Scan for the cell matching the given text and deliver its [X, Y] coordinate at center. 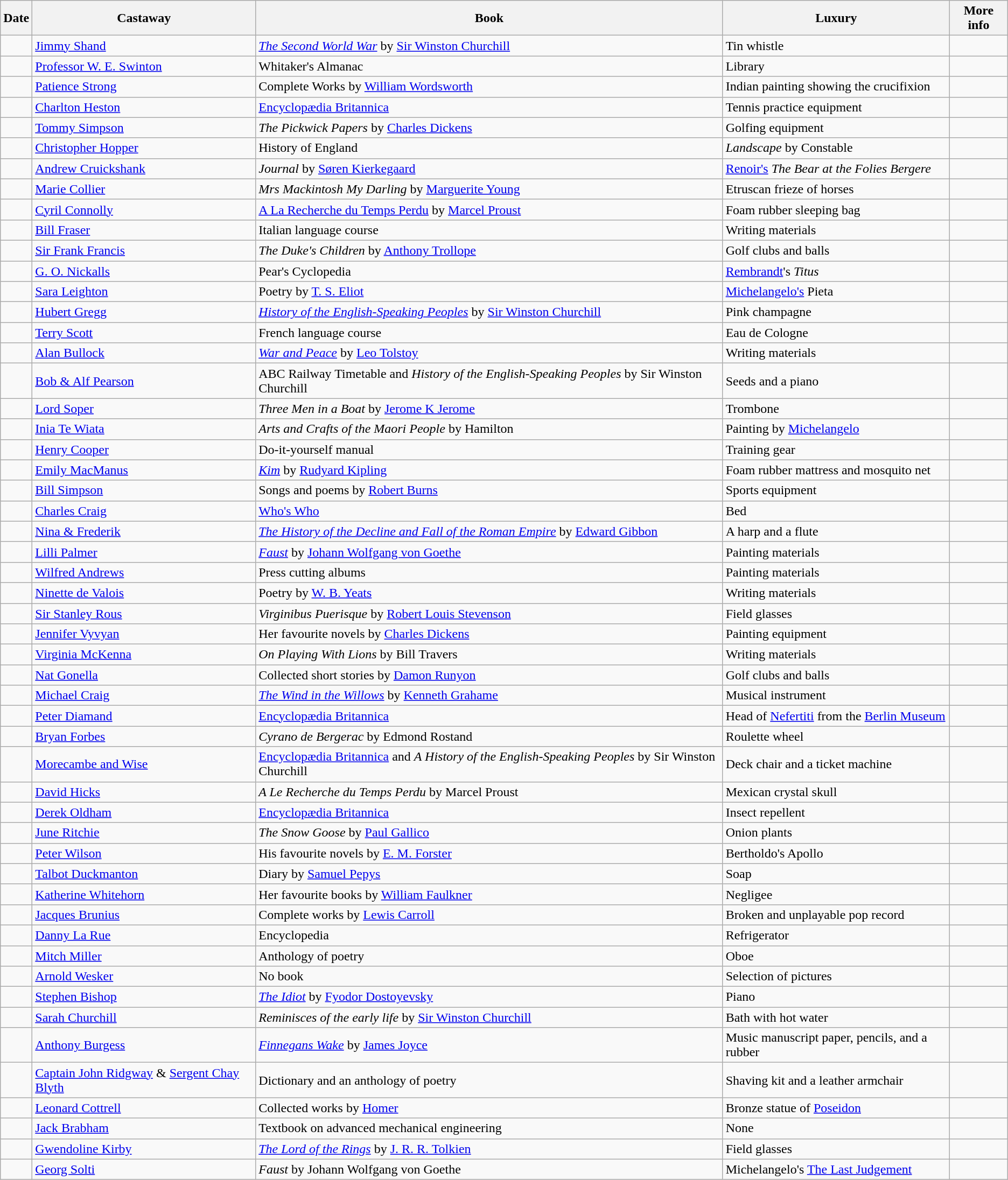
Michelangelo's The Last Judgement [836, 1169]
Patience Strong [144, 87]
Her favourite novels by Charles Dickens [489, 634]
Mitch Miller [144, 956]
Kim by Rudyard Kipling [489, 470]
Date [16, 18]
Seeds and a piano [836, 381]
Jack Brabham [144, 1128]
Dictionary and an anthology of poetry [489, 1080]
Pear's Cyclopedia [489, 271]
Music manuscript paper, pencils, and a rubber [836, 1045]
Bryan Forbes [144, 736]
Jacques Brunius [144, 915]
Charles Craig [144, 511]
Professor W. E. Swinton [144, 66]
Pink champagne [836, 312]
Jennifer Vyvyan [144, 634]
June Ritchie [144, 833]
Sports equipment [836, 490]
Bill Simpson [144, 490]
David Hicks [144, 792]
Golfing equipment [836, 128]
Selection of pictures [836, 977]
Journal by Søren Kierkegaard [489, 168]
Lilli Palmer [144, 552]
A harp and a flute [836, 531]
Georg Solti [144, 1169]
Jimmy Shand [144, 46]
Talbot Duckmanton [144, 874]
Virginibus Puerisque by Robert Louis Stevenson [489, 613]
Anthology of poetry [489, 956]
Leonard Cottrell [144, 1108]
Michelangelo's Pieta [836, 292]
Landscape by Constable [836, 148]
Do-it-yourself manual [489, 449]
Wilfred Andrews [144, 572]
Christopher Hopper [144, 148]
His favourite novels by E. M. Forster [489, 853]
The Idiot by Fyodor Dostoyevsky [489, 997]
Marie Collier [144, 189]
Diary by Samuel Pepys [489, 874]
Press cutting albums [489, 572]
Complete Works by William Wordsworth [489, 87]
Trombone [836, 409]
Arnold Wesker [144, 977]
Foam rubber mattress and mosquito net [836, 470]
Sir Stanley Rous [144, 613]
Encyclopædia Britannica and A History of the English-Speaking Peoples by Sir Winston Churchill [489, 764]
Finnegans Wake by James Joyce [489, 1045]
Deck chair and a ticket machine [836, 764]
The Lord of the Rings by J. R. R. Tolkien [489, 1149]
Ninette de Valois [144, 593]
Katherine Whitehorn [144, 894]
Cyril Connolly [144, 209]
Michael Craig [144, 696]
Bertholdo's Apollo [836, 853]
Songs and poems by Robert Burns [489, 490]
Encyclopedia [489, 935]
Hubert Gregg [144, 312]
Etruscan frieze of horses [836, 189]
Tennis practice equipment [836, 107]
Derek Oldham [144, 812]
French language course [489, 333]
Onion plants [836, 833]
Head of Nefertiti from the Berlin Museum [836, 716]
History of the English-Speaking Peoples by Sir Winston Churchill [489, 312]
Roulette wheel [836, 736]
Terry Scott [144, 333]
Rembrandt's Titus [836, 271]
Virginia McKenna [144, 655]
War and Peace by Leo Tolstoy [489, 353]
Morecambe and Wise [144, 764]
Poetry by W. B. Yeats [489, 593]
G. O. Nickalls [144, 271]
Charlton Heston [144, 107]
Library [836, 66]
Musical instrument [836, 696]
Foam rubber sleeping bag [836, 209]
Stephen Bishop [144, 997]
Mrs Mackintosh My Darling by Marguerite Young [489, 189]
Painting equipment [836, 634]
Alan Bullock [144, 353]
Soap [836, 874]
Anthony Burgess [144, 1045]
A Le Recherche du Temps Perdu by Marcel Proust [489, 792]
Cyrano de Bergerac by Edmond Rostand [489, 736]
Danny La Rue [144, 935]
Insect repellent [836, 812]
A La Recherche du Temps Perdu by Marcel Proust [489, 209]
Luxury [836, 18]
Inia Te Wiata [144, 429]
Tommy Simpson [144, 128]
The Duke's Children by Anthony Trollope [489, 250]
Her favourite books by William Faulkner [489, 894]
More info [979, 18]
Piano [836, 997]
Italian language course [489, 230]
The Second World War by Sir Winston Churchill [489, 46]
None [836, 1128]
Nat Gonella [144, 675]
Book [489, 18]
Indian painting showing the crucifixion [836, 87]
Negligee [836, 894]
Gwendoline Kirby [144, 1149]
The Snow Goose by Paul Gallico [489, 833]
Painting by Michelangelo [836, 429]
Complete works by Lewis Carroll [489, 915]
Eau de Cologne [836, 333]
Sir Frank Francis [144, 250]
Bed [836, 511]
Three Men in a Boat by Jerome K Jerome [489, 409]
Bronze statue of Poseidon [836, 1108]
Textbook on advanced mechanical engineering [489, 1128]
On Playing With Lions by Bill Travers [489, 655]
Castaway [144, 18]
Broken and unplayable pop record [836, 915]
Bob & Alf Pearson [144, 381]
Emily MacManus [144, 470]
Renoir's The Bear at the Folies Bergere [836, 168]
Arts and Crafts of the Maori People by Hamilton [489, 429]
Peter Diamand [144, 716]
Collected short stories by Damon Runyon [489, 675]
The Wind in the Willows by Kenneth Grahame [489, 696]
Tin whistle [836, 46]
The Pickwick Papers by Charles Dickens [489, 128]
Whitaker's Almanac [489, 66]
Bath with hot water [836, 1017]
Lord Soper [144, 409]
Bill Fraser [144, 230]
Training gear [836, 449]
Andrew Cruickshank [144, 168]
Nina & Frederik [144, 531]
Poetry by T. S. Eliot [489, 292]
The History of the Decline and Fall of the Roman Empire by Edward Gibbon [489, 531]
No book [489, 977]
Sara Leighton [144, 292]
Shaving kit and a leather armchair [836, 1080]
History of England [489, 148]
Mexican crystal skull [836, 792]
ABC Railway Timetable and History of the English-Speaking Peoples by Sir Winston Churchill [489, 381]
Peter Wilson [144, 853]
Henry Cooper [144, 449]
Reminisces of the early life by Sir Winston Churchill [489, 1017]
Refrigerator [836, 935]
Sarah Churchill [144, 1017]
Oboe [836, 956]
Collected works by Homer [489, 1108]
Captain John Ridgway & Sergent Chay Blyth [144, 1080]
Who's Who [489, 511]
